Determine the [x, y] coordinate at the center of the cell enclosing the given text.  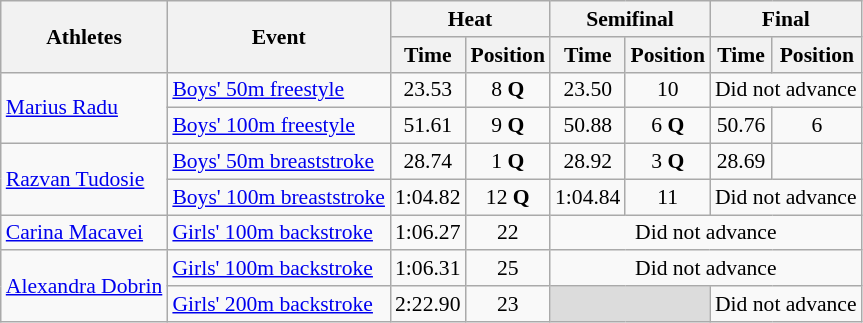
28.74 [428, 162]
6 [816, 126]
Event [278, 36]
9 Q [507, 126]
23 [507, 304]
1:06.31 [428, 269]
Girls' 200m backstroke [278, 304]
Final [786, 19]
Carina Macavei [84, 233]
23.50 [588, 90]
50.76 [741, 126]
51.61 [428, 126]
28.92 [588, 162]
Boys' 50m freestyle [278, 90]
Heat [470, 19]
3 Q [667, 162]
23.53 [428, 90]
50.88 [588, 126]
Athletes [84, 36]
25 [507, 269]
Razvan Tudosie [84, 180]
Boys' 100m breaststroke [278, 197]
8 Q [507, 90]
6 Q [667, 126]
Boys' 50m breaststroke [278, 162]
Semifinal [630, 19]
1:06.27 [428, 233]
1 Q [507, 162]
11 [667, 197]
12 Q [507, 197]
22 [507, 233]
28.69 [741, 162]
2:22.90 [428, 304]
Alexandra Dobrin [84, 286]
Marius Radu [84, 108]
1:04.84 [588, 197]
1:04.82 [428, 197]
10 [667, 90]
Boys' 100m freestyle [278, 126]
